Provide the (x, y) coordinate of the cell's center where the given text is located.  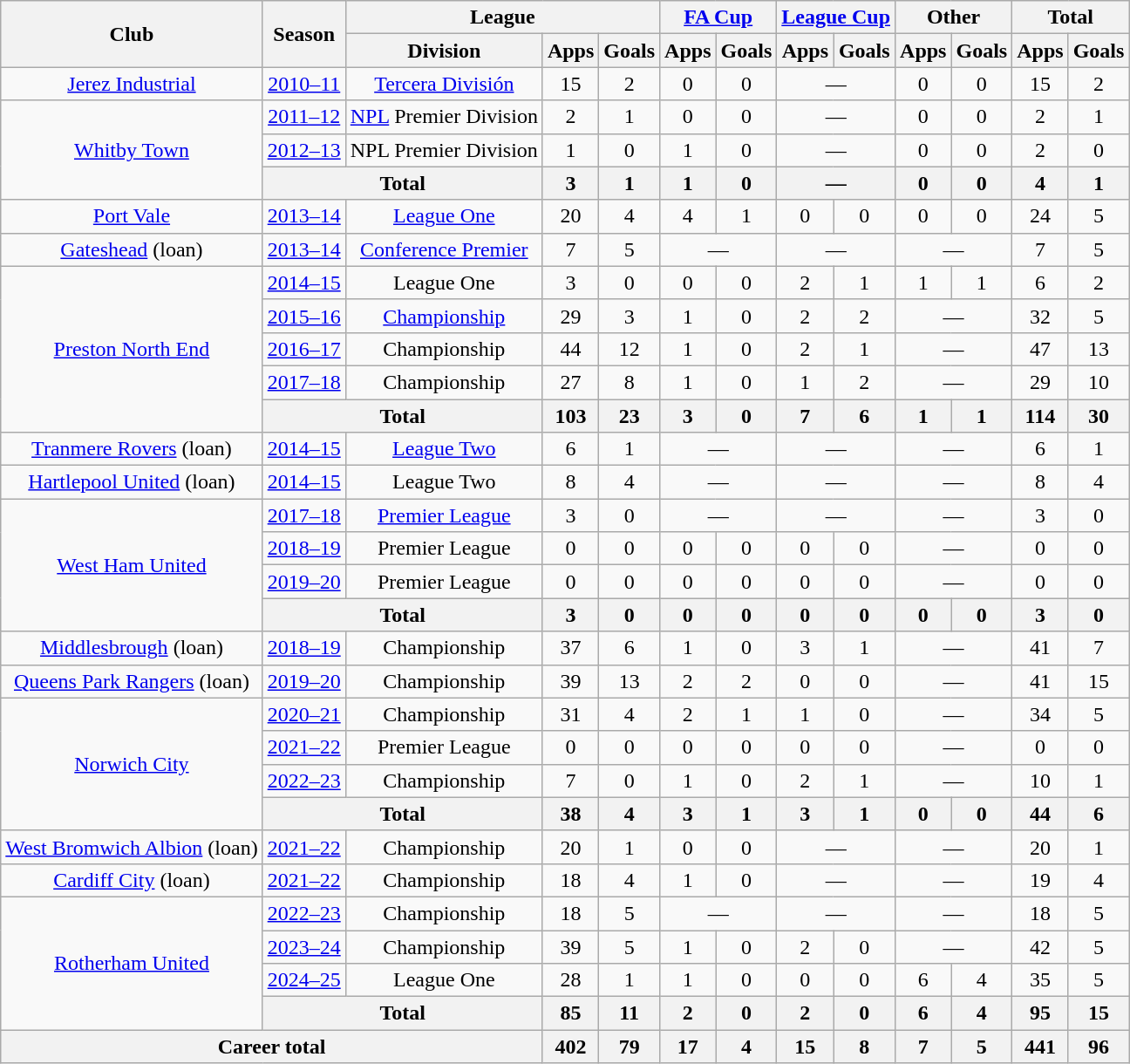
Hartlepool United (loan) (132, 482)
103 (570, 416)
2012–13 (303, 150)
37 (570, 648)
West Ham United (132, 565)
24 (1040, 216)
Season (303, 34)
FA Cup (718, 17)
32 (1040, 316)
23 (630, 416)
42 (1040, 946)
Norwich City (132, 764)
441 (1040, 1047)
96 (1099, 1047)
34 (1040, 714)
30 (1099, 416)
Tranmere Rovers (loan) (132, 449)
2016–17 (303, 349)
19 (1040, 880)
2015–16 (303, 316)
2010–11 (303, 84)
2020–21 (303, 714)
Whitby Town (132, 150)
Rotherham United (132, 963)
402 (570, 1047)
17 (688, 1047)
2011–12 (303, 117)
31 (570, 714)
League (502, 17)
Division (444, 51)
Conference Premier (444, 249)
28 (570, 980)
Jerez Industrial (132, 84)
95 (1040, 1013)
West Bromwich Albion (loan) (132, 847)
11 (630, 1013)
27 (570, 382)
Preston North End (132, 349)
38 (570, 814)
Cardiff City (loan) (132, 880)
Career total (272, 1047)
League Cup (836, 17)
Port Vale (132, 216)
Club (132, 34)
Tercera División (444, 84)
Queens Park Rangers (loan) (132, 681)
2024–25 (303, 980)
Other (954, 17)
47 (1040, 349)
2023–24 (303, 946)
12 (630, 349)
35 (1040, 980)
85 (570, 1013)
Middlesbrough (loan) (132, 648)
79 (630, 1047)
114 (1040, 416)
Gateshead (loan) (132, 249)
